From the cell containing the given text, extract its center point as [x, y] coordinate. 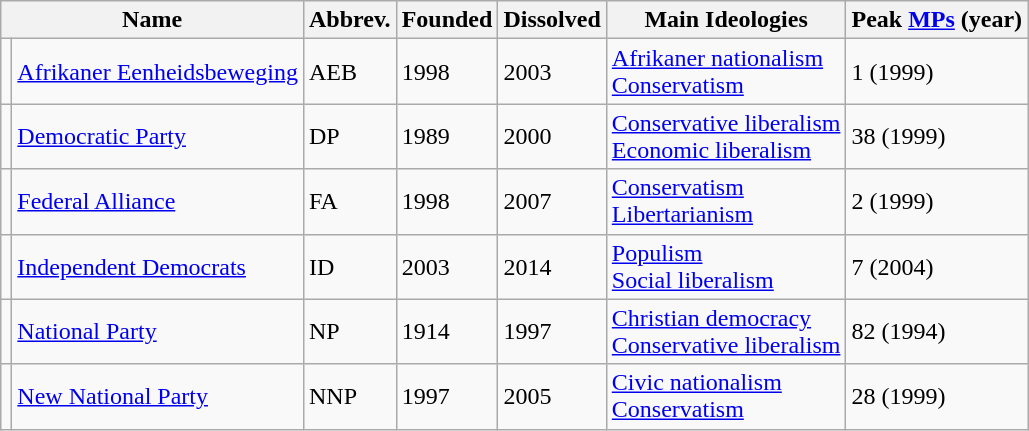
ConservatismLibertarianism [726, 202]
2014 [552, 266]
82 (1994) [937, 332]
Civic nationalismConservatism [726, 396]
2007 [552, 202]
Peak MPs (year) [937, 20]
New National Party [158, 396]
Name [152, 20]
DP [350, 136]
Democratic Party [158, 136]
2 (1999) [937, 202]
Independent Democrats [158, 266]
Christian democracyConservative liberalism [726, 332]
1914 [447, 332]
Dissolved [552, 20]
Founded [447, 20]
1 (1999) [937, 72]
FA [350, 202]
28 (1999) [937, 396]
2005 [552, 396]
Afrikaner nationalismConservatism [726, 72]
ID [350, 266]
1989 [447, 136]
Main Ideologies [726, 20]
Conservative liberalismEconomic liberalism [726, 136]
38 (1999) [937, 136]
Afrikaner Eenheidsbeweging [158, 72]
2000 [552, 136]
AEB [350, 72]
NNP [350, 396]
Federal Alliance [158, 202]
NP [350, 332]
PopulismSocial liberalism [726, 266]
National Party [158, 332]
Abbrev. [350, 20]
7 (2004) [937, 266]
